Return the [X, Y] coordinate for the center point of the cell that contains the specified text.  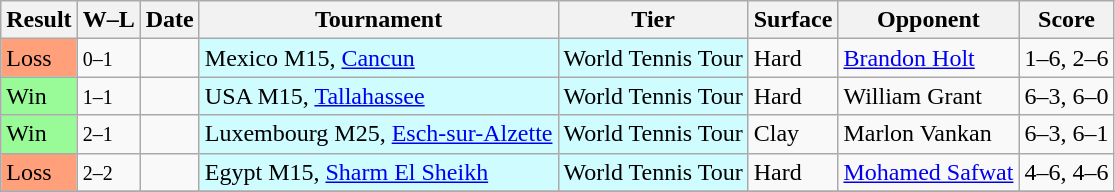
0–1 [108, 58]
Clay [793, 134]
2–1 [108, 134]
4–6, 4–6 [1066, 172]
Result [39, 20]
Surface [793, 20]
1–6, 2–6 [1066, 58]
Score [1066, 20]
Marlon Vankan [928, 134]
2–2 [108, 172]
Luxembourg M25, Esch-sur-Alzette [378, 134]
William Grant [928, 96]
Tier [653, 20]
6–3, 6–1 [1066, 134]
Tournament [378, 20]
W–L [108, 20]
Opponent [928, 20]
Mexico M15, Cancun [378, 58]
USA M15, Tallahassee [378, 96]
6–3, 6–0 [1066, 96]
Egypt M15, Sharm El Sheikh [378, 172]
1–1 [108, 96]
Brandon Holt [928, 58]
Mohamed Safwat [928, 172]
Date [170, 20]
